Return (x, y) of the center of cell containing provided text 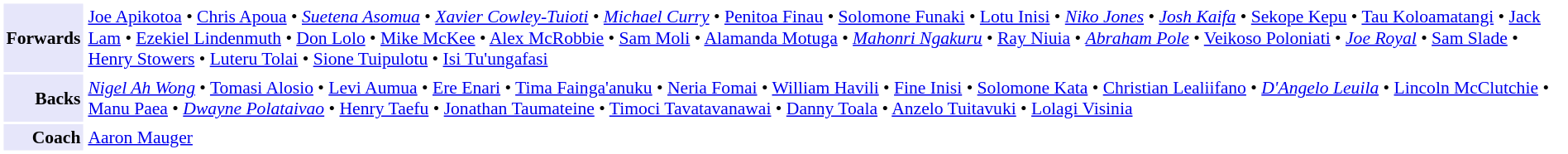
Forwards (43, 37)
Backs (43, 98)
Aaron Mauger (825, 137)
Coach (43, 137)
